Search for the cell housing the specified text and yield its (X, Y) center coordinate. 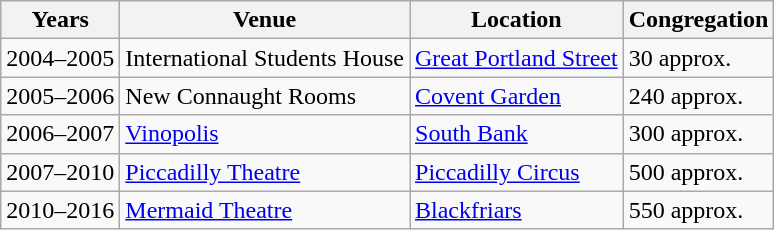
Location (517, 20)
2007–2010 (60, 172)
New Connaught Rooms (265, 96)
300 approx. (698, 134)
550 approx. (698, 210)
2005–2006 (60, 96)
Mermaid Theatre (265, 210)
Years (60, 20)
Vinopolis (265, 134)
30 approx. (698, 58)
500 approx. (698, 172)
2004–2005 (60, 58)
Covent Garden (517, 96)
2010–2016 (60, 210)
South Bank (517, 134)
Congregation (698, 20)
Blackfriars (517, 210)
Piccadilly Circus (517, 172)
Great Portland Street (517, 58)
240 approx. (698, 96)
2006–2007 (60, 134)
Piccadilly Theatre (265, 172)
International Students House (265, 58)
Venue (265, 20)
